Identify which cell holds the provided text, then report its (x, y) central coordinate. 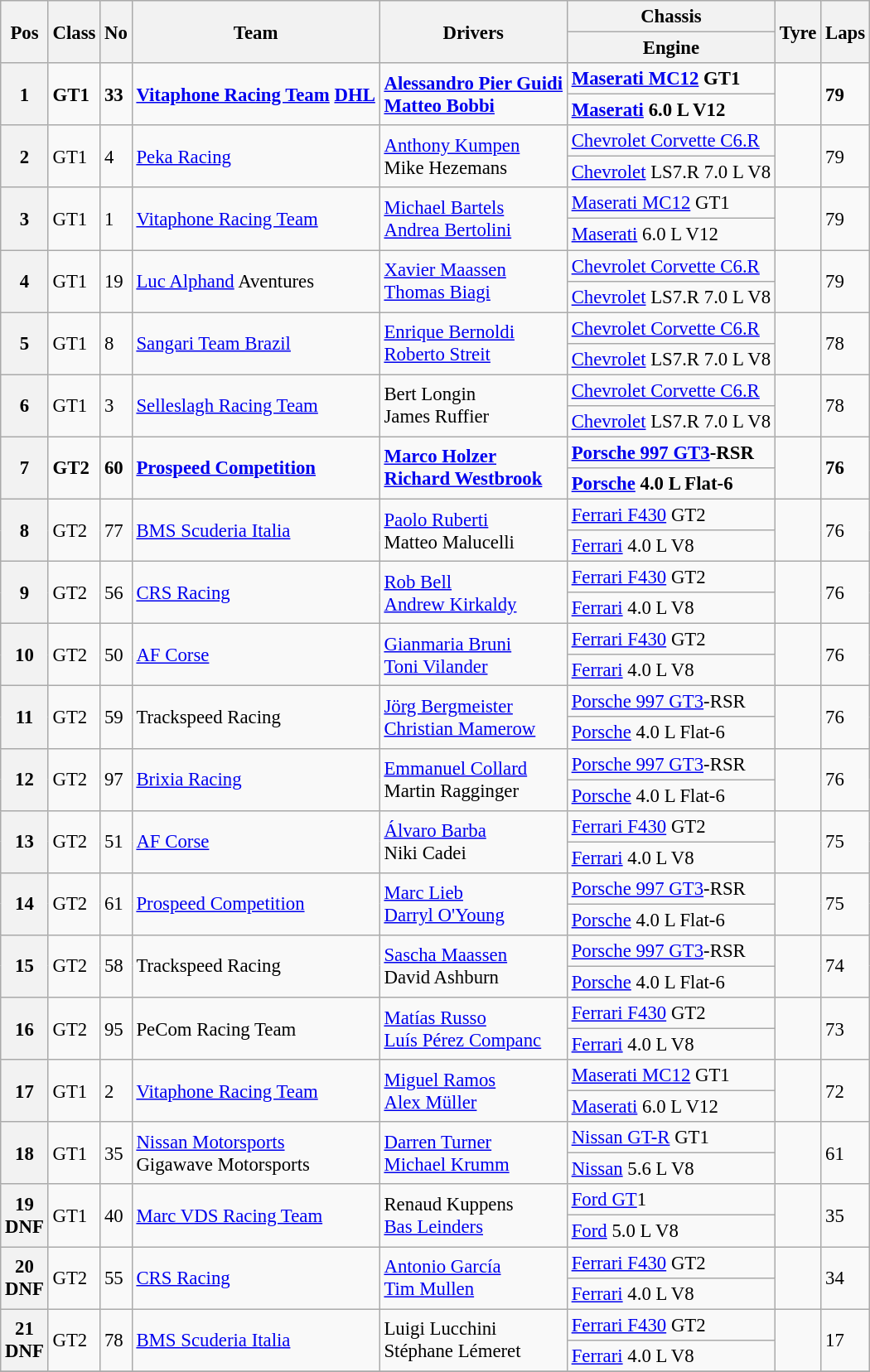
Team (255, 31)
19 (116, 282)
Bert Longin James Ruffier (473, 406)
51 (116, 842)
Xavier Maassen Thomas Biagi (473, 282)
Álvaro Barba Niki Cadei (473, 842)
55 (116, 1278)
18 (25, 1153)
11 (25, 717)
Alessandro Pier Guidi Matteo Bobbi (473, 94)
Luigi Lucchini Stéphane Lémeret (473, 1341)
16 (25, 1029)
Nissan 5.6 L V8 (671, 1169)
95 (116, 1029)
15 (25, 966)
Anthony Kumpen Mike Hezemans (473, 156)
Brixia Racing (255, 779)
50 (116, 655)
Peka Racing (255, 156)
Darren Turner Michael Krumm (473, 1153)
19DNF (25, 1216)
Paolo Ruberti Matteo Malucelli (473, 530)
Gianmaria Bruni Toni Vilander (473, 655)
7 (25, 467)
Chassis (671, 17)
PeCom Racing Team (255, 1029)
Rob Bell Andrew Kirkaldy (473, 593)
Antonio García Tim Mullen (473, 1278)
Marco Holzer Richard Westbrook (473, 467)
40 (116, 1216)
97 (116, 779)
No (116, 31)
Marc Lieb Darryl O'Young (473, 905)
Marc VDS Racing Team (255, 1216)
6 (25, 406)
60 (116, 467)
Ford 5.0 L V8 (671, 1231)
Laps (845, 31)
Selleslagh Racing Team (255, 406)
Sascha Maassen David Ashburn (473, 966)
14 (25, 905)
Sangari Team Brazil (255, 343)
72 (845, 1090)
56 (116, 593)
Class (75, 31)
Ford GT1 (671, 1200)
Luc Alphand Aventures (255, 282)
Matías Russo Luís Pérez Companc (473, 1029)
9 (25, 593)
Miguel Ramos Alex Müller (473, 1090)
58 (116, 966)
Emmanuel Collard Martin Ragginger (473, 779)
Tyre (797, 31)
Nissan Motorsports Gigawave Motorsports (255, 1153)
Engine (671, 48)
Vitaphone Racing Team DHL (255, 94)
Michael Bartels Andrea Bertolini (473, 219)
73 (845, 1029)
20DNF (25, 1278)
Drivers (473, 31)
5 (25, 343)
Pos (25, 31)
34 (845, 1278)
13 (25, 842)
12 (25, 779)
Jörg Bergmeister Christian Mamerow (473, 717)
Enrique Bernoldi Roberto Streit (473, 343)
21DNF (25, 1341)
10 (25, 655)
59 (116, 717)
Nissan GT-R GT1 (671, 1138)
74 (845, 966)
77 (116, 530)
Renaud Kuppens Bas Leinders (473, 1216)
33 (116, 94)
